Identify which cell holds the provided text, then report its [x, y] central coordinate. 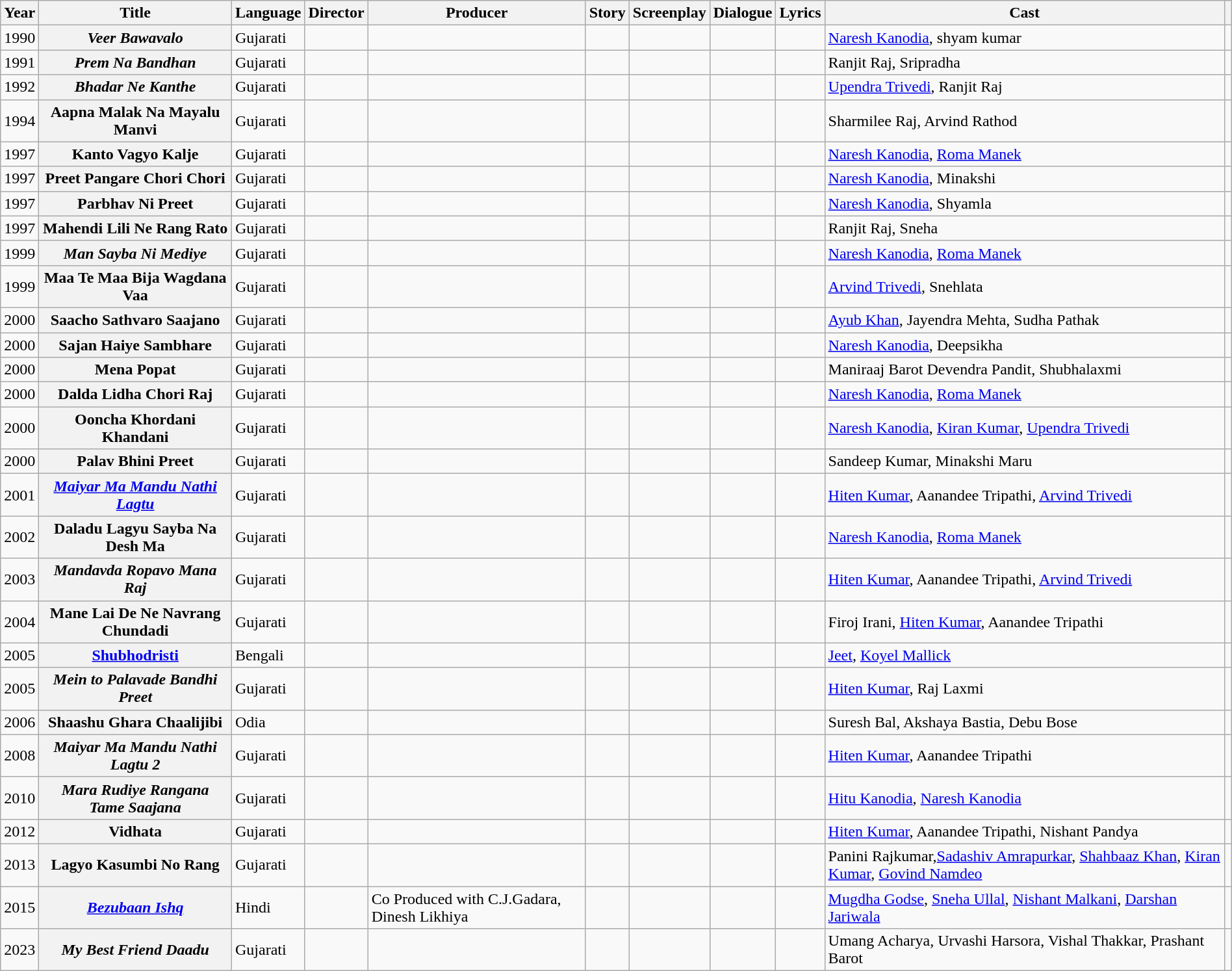
Umang Acharya, Urvashi Harsora, Vishal Thakkar, Prashant Barot [1024, 950]
Bengali [268, 655]
Story [607, 13]
Bezubaan Ishq [135, 907]
Veer Bawavalo [135, 38]
Upendra Trivedi, Ranjit Raj [1024, 87]
Dalda Lidha Chori Raj [135, 395]
Maniraaj Barot Devendra Pandit, Shubhalaxmi [1024, 370]
2004 [19, 621]
Naresh Kanodia, Kiran Kumar, Upendra Trivedi [1024, 428]
Mena Popat [135, 370]
Vidhata [135, 831]
Director [337, 13]
Aapna Malak Na Mayalu Manvi [135, 121]
2006 [19, 722]
Lyrics [801, 13]
Panini Rajkumar,Sadashiv Amrapurkar, Shahbaaz Khan, Kiran Kumar, Govind Namdeo [1024, 864]
My Best Friend Daadu [135, 950]
Prem Na Bandhan [135, 62]
Mugdha Godse, Sneha Ullal, Nishant Malkani, Darshan Jariwala [1024, 907]
Mane Lai De Ne Navrang Chundadi [135, 621]
Hitu Kanodia, Naresh Kanodia [1024, 798]
2010 [19, 798]
Saacho Sathvaro Saajano [135, 320]
2012 [19, 831]
Lagyo Kasumbi No Rang [135, 864]
Parbhav Ni Preet [135, 203]
Maiyar Ma Mandu Nathi Lagtu [135, 495]
Naresh Kanodia, Minakshi [1024, 179]
Mein to Palavade Bandhi Preet [135, 689]
2015 [19, 907]
Cast [1024, 13]
Odia [268, 722]
Arvind Trivedi, Snehlata [1024, 286]
2013 [19, 864]
1991 [19, 62]
Year [19, 13]
2003 [19, 580]
Suresh Bal, Akshaya Bastia, Debu Bose [1024, 722]
Mara Rudiye Rangana Tame Saajana [135, 798]
Ranjit Raj, Sripradha [1024, 62]
2001 [19, 495]
1994 [19, 121]
Firoj Irani, Hiten Kumar, Aanandee Tripathi [1024, 621]
Man Sayba Ni Mediye [135, 253]
Jeet, Koyel Mallick [1024, 655]
Co Produced with C.J.Gadara, Dinesh Likhiya [477, 907]
Shaashu Ghara Chaalijibi [135, 722]
1990 [19, 38]
Preet Pangare Chori Chori [135, 179]
Title [135, 13]
Ooncha Khordani Khandani [135, 428]
Mandavda Ropavo Mana Raj [135, 580]
2023 [19, 950]
Daladu Lagyu Sayba Na Desh Ma [135, 537]
Sajan Haiye Sambhare [135, 345]
Palav Bhini Preet [135, 461]
Ranjit Raj, Sneha [1024, 228]
Dialogue [743, 13]
Hindi [268, 907]
Language [268, 13]
Maa Te Maa Bija Wagdana Vaa [135, 286]
2008 [19, 755]
Sandeep Kumar, Minakshi Maru [1024, 461]
Kanto Vagyo Kalje [135, 154]
2002 [19, 537]
Hiten Kumar, Raj Laxmi [1024, 689]
Ayub Khan, Jayendra Mehta, Sudha Pathak [1024, 320]
1992 [19, 87]
Sharmilee Raj, Arvind Rathod [1024, 121]
Maiyar Ma Mandu Nathi Lagtu 2 [135, 755]
Mahendi Lili Ne Rang Rato [135, 228]
Producer [477, 13]
Naresh Kanodia, Shyamla [1024, 203]
Hiten Kumar, Aanandee Tripathi [1024, 755]
Bhadar Ne Kanthe [135, 87]
Naresh Kanodia, Deepsikha [1024, 345]
Hiten Kumar, Aanandee Tripathi, Nishant Pandya [1024, 831]
Screenplay [669, 13]
Shubhodristi [135, 655]
Naresh Kanodia, shyam kumar [1024, 38]
